Determine the [X, Y] coordinate at the center of the cell enclosing the given text.  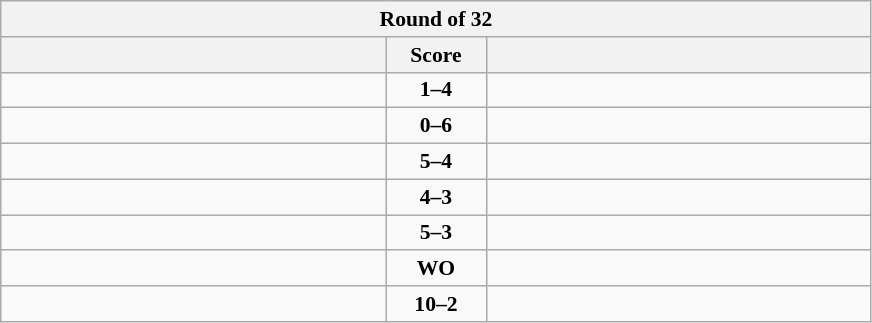
WO [436, 269]
1–4 [436, 90]
0–6 [436, 126]
5–4 [436, 162]
10–2 [436, 304]
5–3 [436, 233]
Round of 32 [436, 19]
Score [436, 55]
4–3 [436, 197]
